Determine the [X, Y] coordinate at the center of the cell enclosing the given text.  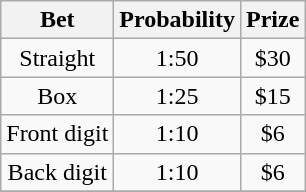
$30 [272, 58]
Prize [272, 20]
Probability [178, 20]
Box [58, 96]
$15 [272, 96]
1:25 [178, 96]
1:50 [178, 58]
Bet [58, 20]
Back digit [58, 172]
Front digit [58, 134]
Straight [58, 58]
